From the cell containing the given text, extract its center point as [x, y] coordinate. 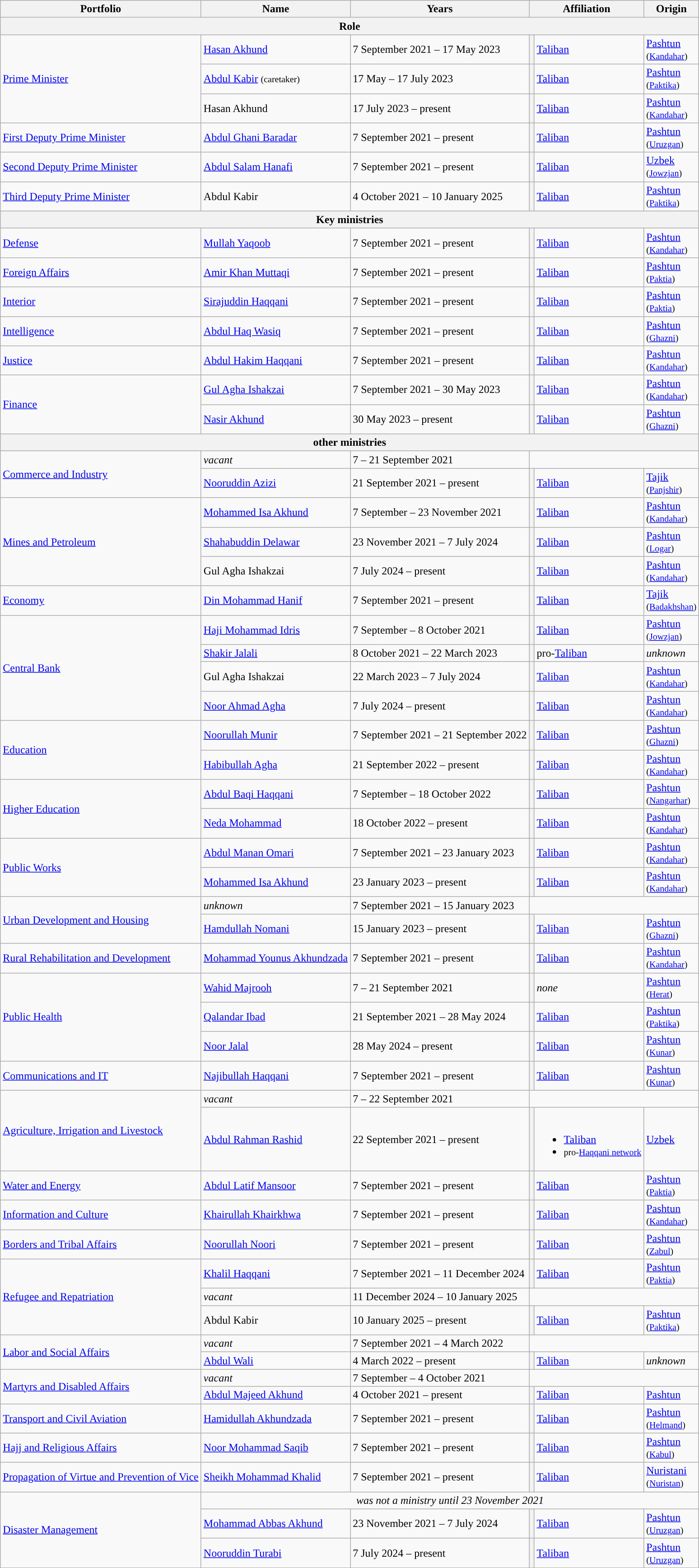
Nooruddin Turabi [275, 1553]
Public Works [101, 868]
7 September 2021 – 4 March 2022 [440, 1344]
28 May 2024 – present [440, 1046]
Affiliation [587, 9]
Finance [101, 405]
4 October 2021 – 10 January 2025 [440, 196]
Haji Mohammad Idris [275, 630]
Din Mohammad Hanif [275, 601]
Refugee and Repatriation [101, 1297]
Nooruddin Azizi [275, 483]
Central Bank [101, 667]
Khalil Haqqani [275, 1274]
Abdul Baqi Haqqani [275, 794]
other ministries [349, 443]
Noor Mohammad Saqib [275, 1448]
Intelligence [101, 331]
Abdul Latif Mansoor [275, 1185]
Hajj and Religious Affairs [101, 1448]
Abdul Manan Omari [275, 853]
Amir Khan Muttaqi [275, 272]
10 January 2025 – present [440, 1321]
Martyrs and Disabled Affairs [101, 1386]
Portfolio [101, 9]
Education [101, 750]
23 January 2023 – present [440, 882]
Mohammad Abbas Akhund [275, 1524]
7 September 2021 – 15 January 2023 [440, 905]
8 October 2021 – 22 March 2023 [440, 653]
Abdul Majeed Akhund [275, 1395]
17 July 2023 – present [440, 108]
7 September – 23 November 2021 [440, 512]
Transport and Civil Aviation [101, 1418]
4 March 2022 – present [440, 1361]
Years [440, 9]
Economy [101, 601]
Borders and Tribal Affairs [101, 1244]
Urban Development and Housing [101, 920]
Labor and Social Affairs [101, 1352]
Foreign Affairs [101, 272]
Neda Mohammad [275, 824]
Mohammad Younus Akhundzada [275, 958]
Defense [101, 243]
Pashtun(Helmand) [671, 1418]
Pashtun(Kabul) [671, 1448]
Abdul Rahman Rashid [275, 1139]
Name [275, 9]
Propagation of Virtue and Prevention of Vice [101, 1477]
Pashtun(Logar) [671, 542]
30 May 2023 – present [440, 419]
Noor Jalal [275, 1046]
Shahabuddin Delawar [275, 542]
Third Deputy Prime Minister [101, 196]
Nasir Akhund [275, 419]
Communications and IT [101, 1076]
7 September – 8 October 2021 [440, 630]
7 September 2021 – 30 May 2023 [440, 390]
Noorullah Noori [275, 1244]
Uzbek(Jowzjan) [671, 167]
21 September 2022 – present [440, 764]
22 March 2023 – 7 July 2024 [440, 677]
Key ministries [349, 219]
Uzbek [671, 1139]
none [589, 987]
Shakir Jalali [275, 653]
Sirajuddin Haqqani [275, 302]
Tajik(Badakhshan) [671, 601]
Information and Culture [101, 1215]
21 September 2021 – present [440, 483]
Prime Minister [101, 79]
Talibanpro-Haqqani network [589, 1139]
Water and Energy [101, 1185]
Rural Rehabilitation and Development [101, 958]
pro-Taliban [589, 653]
Abdul Kabir (caretaker) [275, 79]
7 – 22 September 2021 [440, 1099]
7 September 2021 – 11 December 2024 [440, 1274]
Pashtun(Herat) [671, 987]
Interior [101, 302]
Najibullah Haqqani [275, 1076]
7 September 2021 – 23 January 2023 [440, 853]
15 January 2023 – present [440, 929]
Noor Ahmad Agha [275, 705]
Pashtun [671, 1395]
Tajik(Panjshir) [671, 483]
Pashtun(Zabul) [671, 1244]
Abdul Salam Hanafi [275, 167]
7 September 2021 – 17 May 2023 [440, 50]
11 December 2024 – 10 January 2025 [440, 1297]
Agriculture, Irrigation and Livestock [101, 1130]
Higher Education [101, 809]
Abdul Wali [275, 1361]
Khairullah Khairkhwa [275, 1215]
Pashtun(Jowzjan) [671, 630]
7 September 2021 – 21 September 2022 [440, 735]
Sheikh Mohammad Khalid [275, 1477]
17 May – 17 July 2023 [440, 79]
22 September 2021 – present [440, 1139]
Qalandar Ibad [275, 1017]
Second Deputy Prime Minister [101, 167]
was not a ministry until 23 November 2021 [450, 1500]
Public Health [101, 1017]
Pashtun(Nangarhar) [671, 794]
Hamdullah Nomani [275, 929]
Disaster Management [101, 1530]
Noorullah Munir [275, 735]
Origin [671, 9]
Abdul Haq Wasiq [275, 331]
Abdul Hakim Haqqani [275, 360]
7 September – 18 October 2022 [440, 794]
Nuristani(Nuristan) [671, 1477]
Justice [101, 360]
Wahid Majrooh [275, 987]
Mullah Yaqoob [275, 243]
4 October 2021 – present [440, 1395]
21 September 2021 – 28 May 2024 [440, 1017]
Mines and Petroleum [101, 542]
Abdul Ghani Baradar [275, 137]
Habibullah Agha [275, 764]
7 September – 4 October 2021 [440, 1378]
Role [349, 26]
Hamidullah Akhundzada [275, 1418]
Commerce and Industry [101, 474]
18 October 2022 – present [440, 824]
First Deputy Prime Minister [101, 137]
